Search for the cell housing the specified text and yield its [X, Y] center coordinate. 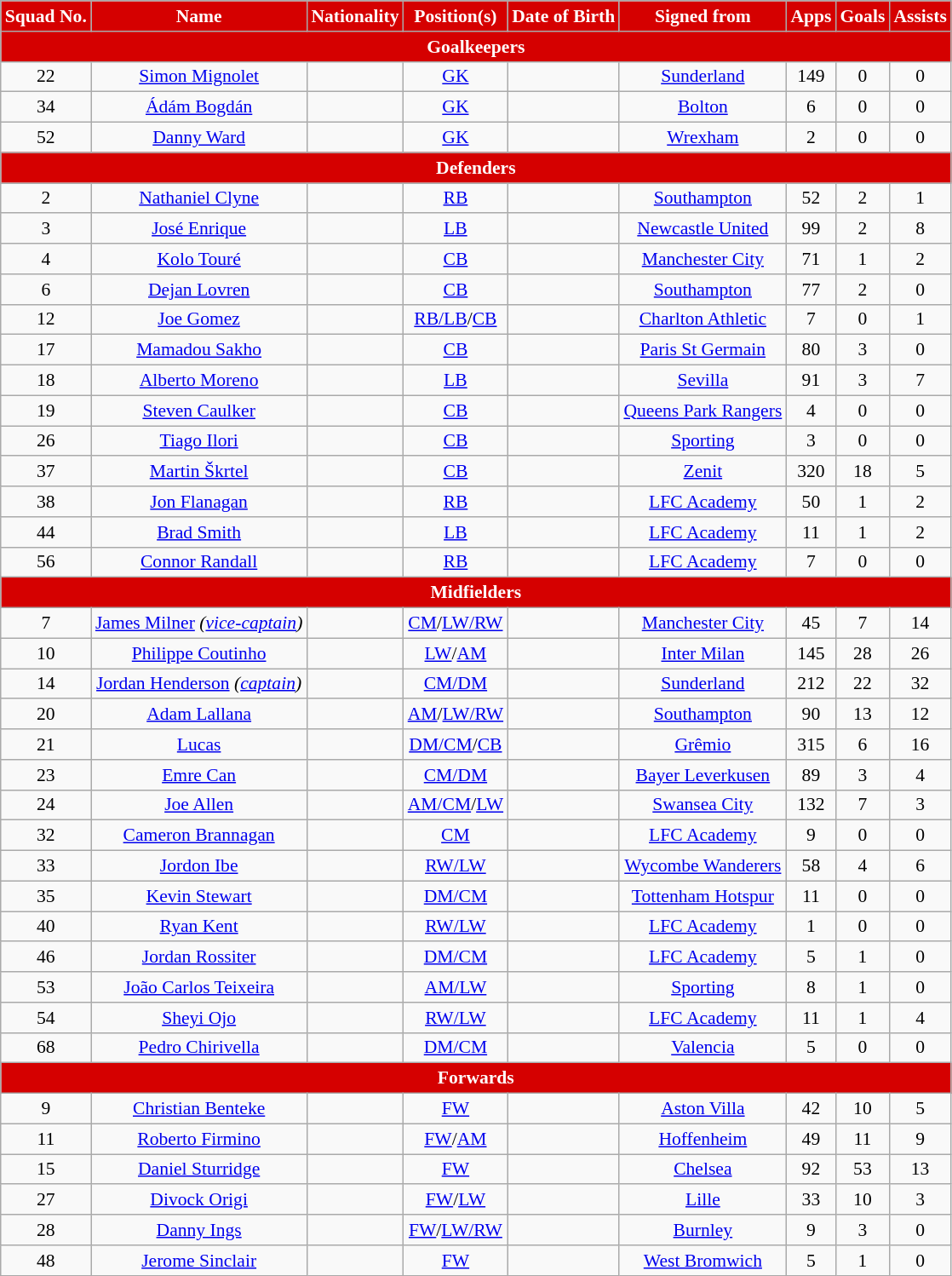
Daniel Sturridge [199, 1170]
Queens Park Rangers [703, 411]
91 [811, 381]
15 [46, 1170]
Nathaniel Clyne [199, 198]
Wrexham [703, 138]
Simon Mignolet [199, 77]
90 [811, 715]
Goals [862, 16]
Joe Allen [199, 805]
RB/LB/CB [456, 319]
Charlton Athletic [703, 319]
49 [811, 1139]
24 [46, 805]
46 [46, 957]
Kevin Stewart [199, 896]
Brad Smith [199, 532]
Tottenham Hotspur [703, 896]
50 [811, 502]
DM/CM/CB [456, 744]
Jerome Sinclair [199, 1261]
CM [456, 836]
Martin Škrtel [199, 472]
92 [811, 1170]
145 [811, 653]
48 [46, 1261]
44 [46, 532]
Roberto Firmino [199, 1139]
Jordon Ibe [199, 866]
20 [46, 715]
Grêmio [703, 744]
João Carlos Teixeira [199, 987]
Newcastle United [703, 229]
149 [811, 77]
Joe Gomez [199, 319]
Position(s) [456, 16]
Tiago Ilori [199, 441]
80 [811, 350]
Sheyi Ojo [199, 1018]
Steven Caulker [199, 411]
AM/LW [456, 987]
27 [46, 1200]
FW/LW/RW [456, 1230]
Swansea City [703, 805]
Hoffenheim [703, 1139]
Bayer Leverkusen [703, 775]
68 [46, 1048]
21 [46, 744]
40 [46, 927]
José Enrique [199, 229]
89 [811, 775]
Cameron Brannagan [199, 836]
23 [46, 775]
FW/LW [456, 1200]
Ádám Bogdán [199, 107]
Signed from [703, 16]
Kolo Touré [199, 259]
AM/LW/RW [456, 715]
Valencia [703, 1048]
Zenit [703, 472]
34 [46, 107]
Ryan Kent [199, 927]
Defenders [476, 168]
35 [46, 896]
42 [811, 1109]
Paris St Germain [703, 350]
58 [811, 866]
77 [811, 290]
Christian Benteke [199, 1109]
West Bromwich [703, 1261]
Mamadou Sakho [199, 350]
Bolton [703, 107]
19 [46, 411]
Chelsea [703, 1170]
Lucas [199, 744]
Adam Lallana [199, 715]
320 [811, 472]
Danny Ings [199, 1230]
Danny Ward [199, 138]
Jon Flanagan [199, 502]
Aston Villa [703, 1109]
Connor Randall [199, 562]
Jordan Henderson (captain) [199, 684]
Wycombe Wanderers [703, 866]
AM/CM/LW [456, 805]
132 [811, 805]
Divock Origi [199, 1200]
Nationality [354, 16]
Emre Can [199, 775]
56 [46, 562]
38 [46, 502]
17 [46, 350]
Lille [703, 1200]
Inter Milan [703, 653]
Assists [920, 16]
Apps [811, 16]
54 [46, 1018]
CM/LW/RW [456, 624]
Burnley [703, 1230]
71 [811, 259]
Midfielders [476, 593]
Philippe Coutinho [199, 653]
Alberto Moreno [199, 381]
45 [811, 624]
Squad No. [46, 16]
Date of Birth [564, 16]
315 [811, 744]
99 [811, 229]
Pedro Chirivella [199, 1048]
Forwards [476, 1078]
Name [199, 16]
FW/AM [456, 1139]
212 [811, 684]
37 [46, 472]
Sevilla [703, 381]
Dejan Lovren [199, 290]
16 [920, 744]
LW/AM [456, 653]
Jordan Rossiter [199, 957]
Goalkeepers [476, 47]
James Milner (vice-captain) [199, 624]
